Identify which cell holds the provided text, then report its [X, Y] central coordinate. 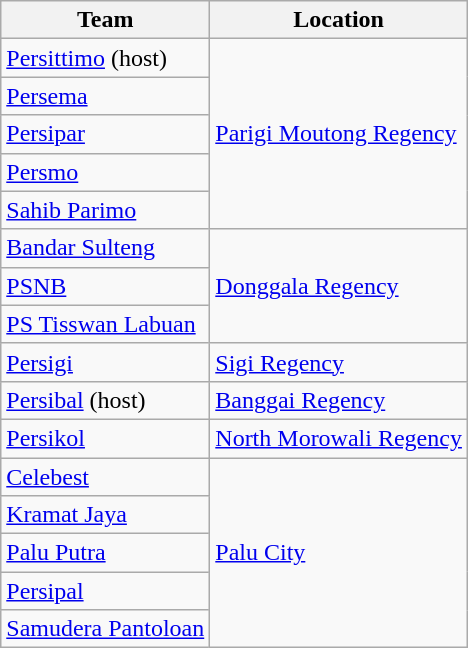
Sahib Parimo [106, 210]
Celebest [106, 477]
Samudera Pantoloan [106, 629]
Donggala Regency [339, 286]
Persema [106, 96]
Team [106, 20]
Persipar [106, 134]
Persikol [106, 438]
Bandar Sulteng [106, 248]
Palu City [339, 553]
Location [339, 20]
Parigi Moutong Regency [339, 134]
Persmo [106, 172]
PS Tisswan Labuan [106, 324]
Sigi Regency [339, 362]
Persibal (host) [106, 400]
Persittimo (host) [106, 58]
North Morowali Regency [339, 438]
PSNB [106, 286]
Banggai Regency [339, 400]
Kramat Jaya [106, 515]
Palu Putra [106, 553]
Persipal [106, 591]
Persigi [106, 362]
